From the cell containing the given text, extract its center point as (x, y) coordinate. 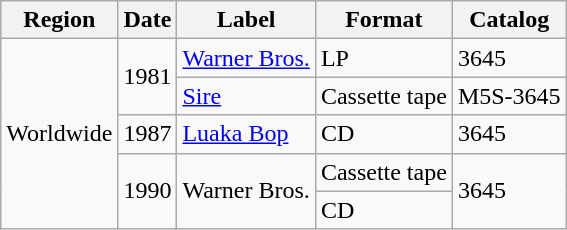
M5S-3645 (509, 96)
Label (246, 20)
Region (60, 20)
Sire (246, 96)
Format (384, 20)
Worldwide (60, 134)
Date (148, 20)
Luaka Bop (246, 134)
1987 (148, 134)
LP (384, 58)
Catalog (509, 20)
1981 (148, 77)
1990 (148, 191)
